Pinpoint the cell where the given text exists, returning its [x, y] midpoint coordinate. 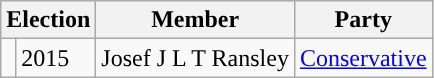
Election [48, 20]
Member [196, 20]
Josef J L T Ransley [196, 58]
Party [363, 20]
2015 [56, 58]
Conservative [363, 58]
